Return the (x, y) coordinate for the center point of the cell that contains the specified text.  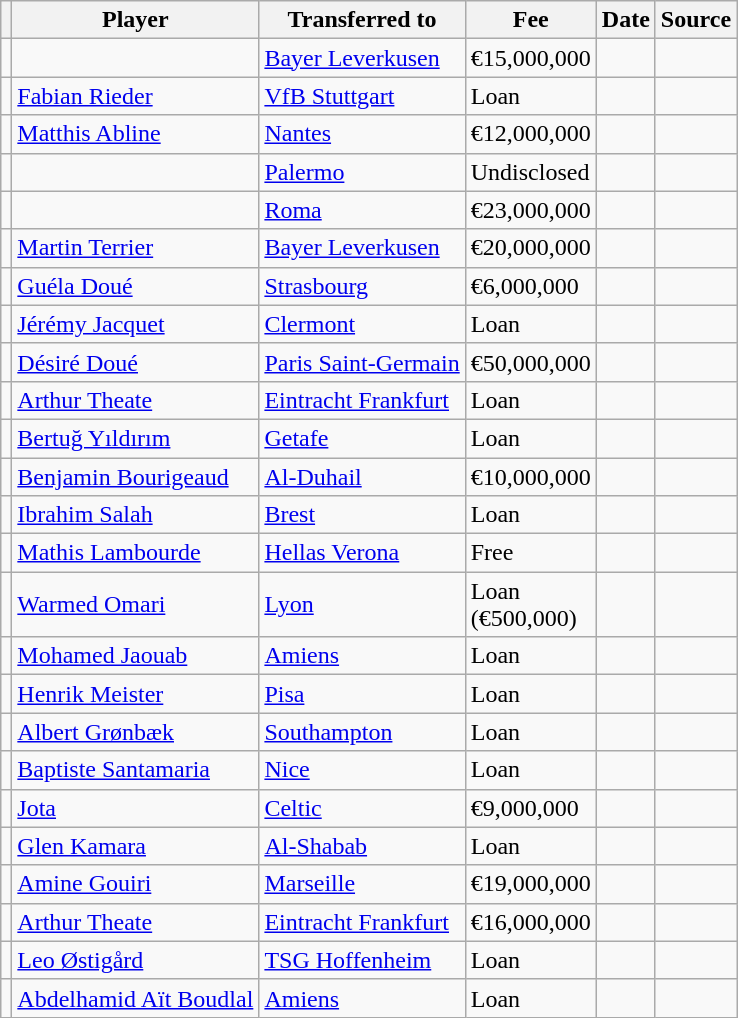
VfB Stuttgart (362, 96)
Fee (530, 20)
€16,000,000 (530, 922)
€12,000,000 (530, 134)
Brest (362, 515)
Bertuğ Yıldırım (136, 438)
€9,000,000 (530, 808)
Getafe (362, 438)
€19,000,000 (530, 884)
Benjamin Bourigeaud (136, 477)
Mohamed Jaouab (136, 656)
Pisa (362, 694)
Albert Grønbæk (136, 732)
Amine Gouiri (136, 884)
€50,000,000 (530, 362)
Leo Østigård (136, 960)
Marseille (362, 884)
Source (696, 20)
Al-Shabab (362, 846)
Al-Duhail (362, 477)
Baptiste Santamaria (136, 770)
€20,000,000 (530, 248)
Palermo (362, 172)
Désiré Doué (136, 362)
Nice (362, 770)
Guéla Doué (136, 286)
Undisclosed (530, 172)
€23,000,000 (530, 210)
TSG Hoffenheim (362, 960)
Southampton (362, 732)
Mathis Lambourde (136, 553)
Lyon (362, 604)
Celtic (362, 808)
Roma (362, 210)
Player (136, 20)
Free (530, 553)
Martin Terrier (136, 248)
Abdelhamid Aït Boudlal (136, 998)
€15,000,000 (530, 58)
€6,000,000 (530, 286)
Henrik Meister (136, 694)
Nantes (362, 134)
Transferred to (362, 20)
Strasbourg (362, 286)
Hellas Verona (362, 553)
Paris Saint-Germain (362, 362)
Fabian Rieder (136, 96)
Clermont (362, 324)
Loan (€500,000) (530, 604)
Warmed Omari (136, 604)
Jérémy Jacquet (136, 324)
Date (626, 20)
Jota (136, 808)
Matthis Abline (136, 134)
Glen Kamara (136, 846)
€10,000,000 (530, 477)
Ibrahim Salah (136, 515)
